Search for the cell housing the specified text and yield its (x, y) center coordinate. 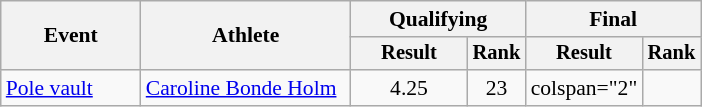
colspan="2" (584, 88)
Athlete (246, 36)
Qualifying (438, 19)
Pole vault (71, 88)
23 (496, 88)
Event (71, 36)
Final (614, 19)
Caroline Bonde Holm (246, 88)
4.25 (410, 88)
